Find where the given text appears and provide that cell's center as [x, y] coordinate. 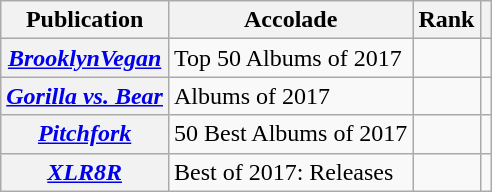
Top 50 Albums of 2017 [290, 58]
Pitchfork [85, 134]
50 Best Albums of 2017 [290, 134]
Best of 2017: Releases [290, 172]
BrooklynVegan [85, 58]
Gorilla vs. Bear [85, 96]
Accolade [290, 20]
XLR8R [85, 172]
Publication [85, 20]
Rank [446, 20]
Albums of 2017 [290, 96]
